Extract the [x, y] coordinate from the center of the cell holding the provided text.  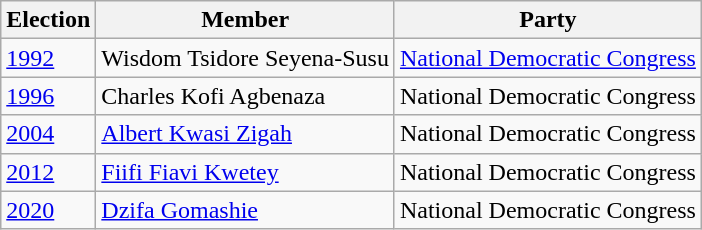
Party [548, 20]
1992 [48, 58]
Fiifi Fiavi Kwetey [246, 172]
2012 [48, 172]
Member [246, 20]
Albert Kwasi Zigah [246, 134]
Dzifa Gomashie [246, 210]
Election [48, 20]
Charles Kofi Agbenaza [246, 96]
1996 [48, 96]
2020 [48, 210]
2004 [48, 134]
Wisdom Tsidore Seyena-Susu [246, 58]
